Return the (x, y) coordinate for the center point of the cell that contains the specified text.  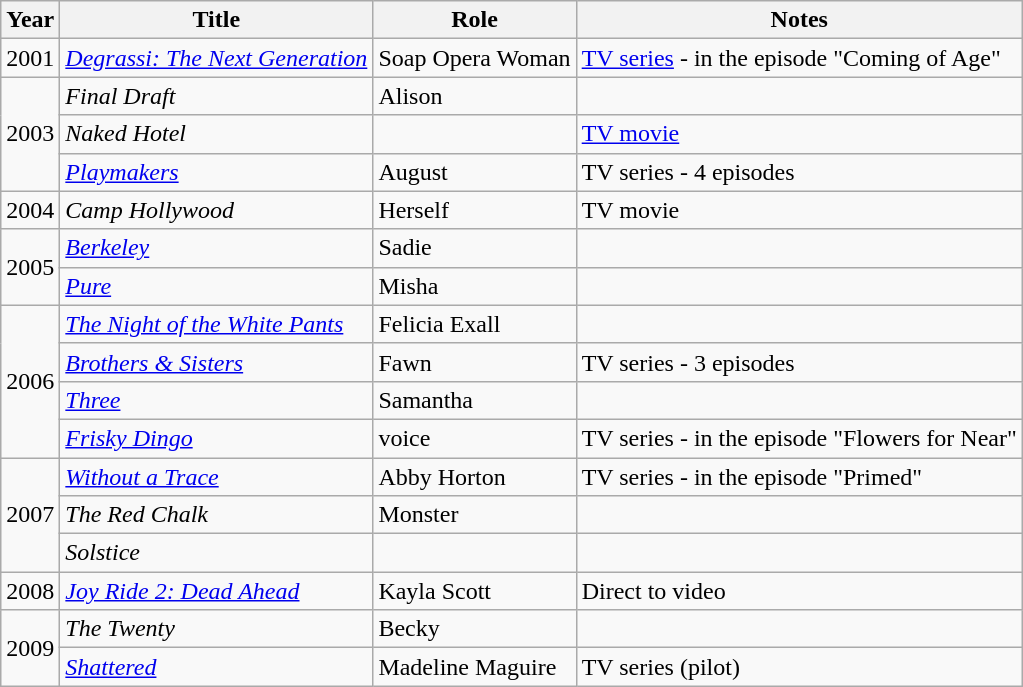
2009 (30, 648)
Abby Horton (474, 477)
TV series - 3 episodes (799, 362)
TV series - in the episode "Flowers for Near" (799, 438)
voice (474, 438)
Madeline Maguire (474, 667)
Naked Hotel (216, 134)
Year (30, 20)
The Twenty (216, 629)
Notes (799, 20)
Frisky Dingo (216, 438)
Soap Opera Woman (474, 58)
Degrassi: The Next Generation (216, 58)
Title (216, 20)
Berkeley (216, 248)
Pure (216, 286)
TV series (pilot) (799, 667)
Shattered (216, 667)
TV series - in the episode "Coming of Age" (799, 58)
2001 (30, 58)
Without a Trace (216, 477)
Playmakers (216, 172)
Samantha (474, 400)
Role (474, 20)
2003 (30, 134)
Solstice (216, 553)
Misha (474, 286)
Joy Ride 2: Dead Ahead (216, 591)
The Night of the White Pants (216, 324)
Becky (474, 629)
TV series - in the episode "Primed" (799, 477)
Final Draft (216, 96)
Brothers & Sisters (216, 362)
TV series - 4 episodes (799, 172)
Alison (474, 96)
Camp Hollywood (216, 210)
2004 (30, 210)
2007 (30, 515)
Kayla Scott (474, 591)
The Red Chalk (216, 515)
2006 (30, 381)
2005 (30, 267)
2008 (30, 591)
Monster (474, 515)
Fawn (474, 362)
Sadie (474, 248)
Three (216, 400)
Herself (474, 210)
Felicia Exall (474, 324)
August (474, 172)
Direct to video (799, 591)
